From the cell containing the given text, extract its center point as (X, Y) coordinate. 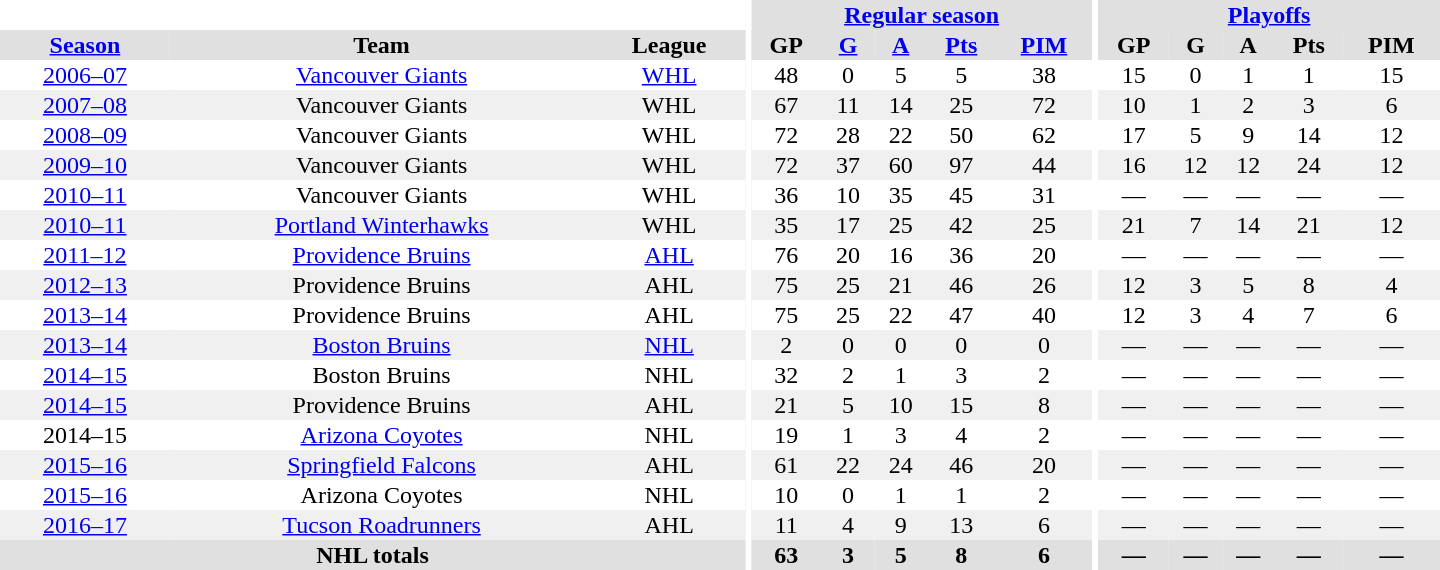
28 (848, 135)
13 (961, 525)
44 (1044, 165)
26 (1044, 285)
76 (786, 255)
Playoffs (1269, 15)
38 (1044, 75)
Regular season (922, 15)
Season (85, 45)
97 (961, 165)
2009–10 (85, 165)
31 (1044, 195)
2011–12 (85, 255)
32 (786, 375)
2007–08 (85, 105)
2012–13 (85, 285)
62 (1044, 135)
50 (961, 135)
2006–07 (85, 75)
42 (961, 225)
NHL totals (372, 555)
Springfield Falcons (382, 465)
Tucson Roadrunners (382, 525)
Team (382, 45)
48 (786, 75)
37 (848, 165)
Portland Winterhawks (382, 225)
63 (786, 555)
2008–09 (85, 135)
40 (1044, 315)
47 (961, 315)
45 (961, 195)
61 (786, 465)
19 (786, 435)
67 (786, 105)
2016–17 (85, 525)
League (669, 45)
60 (900, 165)
